Provide the [x, y] coordinate of the cell's center where the given text is located.  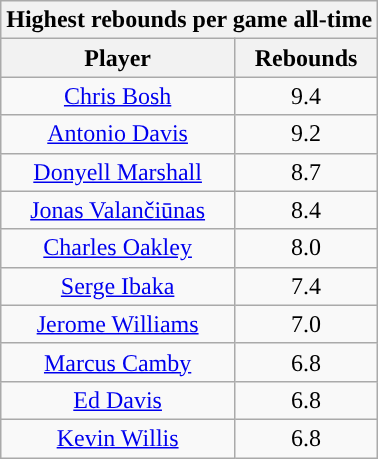
8.4 [306, 210]
Highest rebounds per game all-time [190, 20]
9.2 [306, 134]
Jerome Williams [118, 324]
Jonas Valančiūnas [118, 210]
Charles Oakley [118, 248]
Ed Davis [118, 400]
7.0 [306, 324]
Serge Ibaka [118, 286]
Marcus Camby [118, 362]
8.7 [306, 172]
7.4 [306, 286]
9.4 [306, 96]
Kevin Willis [118, 438]
8.0 [306, 248]
Player [118, 58]
Donyell Marshall [118, 172]
Rebounds [306, 58]
Chris Bosh [118, 96]
Antonio Davis [118, 134]
